Scan for the cell matching the given text and deliver its (x, y) coordinate at center. 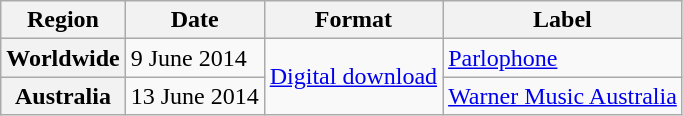
Worldwide (63, 58)
Format (353, 20)
Date (194, 20)
Label (563, 20)
Warner Music Australia (563, 96)
Australia (63, 96)
13 June 2014 (194, 96)
9 June 2014 (194, 58)
Digital download (353, 77)
Region (63, 20)
Parlophone (563, 58)
